Search for the cell housing the specified text and yield its [x, y] center coordinate. 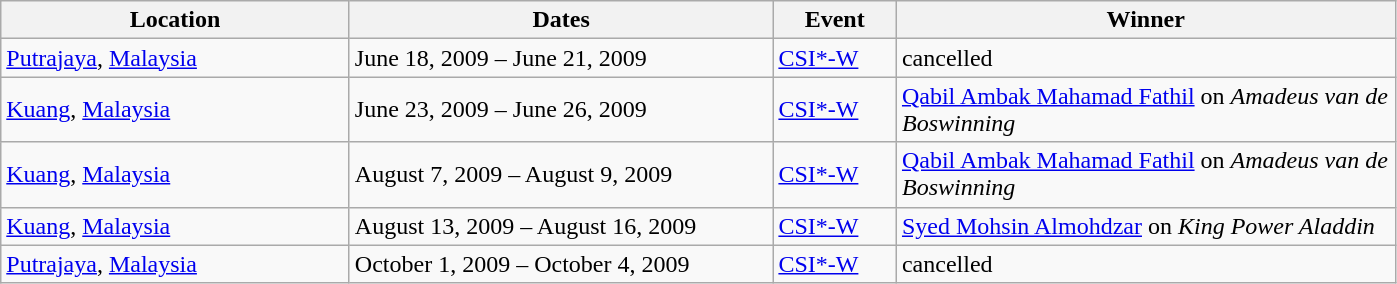
August 13, 2009 – August 16, 2009 [561, 226]
June 18, 2009 – June 21, 2009 [561, 58]
Winner [1146, 20]
June 23, 2009 – June 26, 2009 [561, 110]
Location [176, 20]
Event [835, 20]
October 1, 2009 – October 4, 2009 [561, 264]
Dates [561, 20]
Syed Mohsin Almohdzar on King Power Aladdin [1146, 226]
August 7, 2009 – August 9, 2009 [561, 174]
